Provide the [X, Y] coordinate of the cell's center where the given text is located.  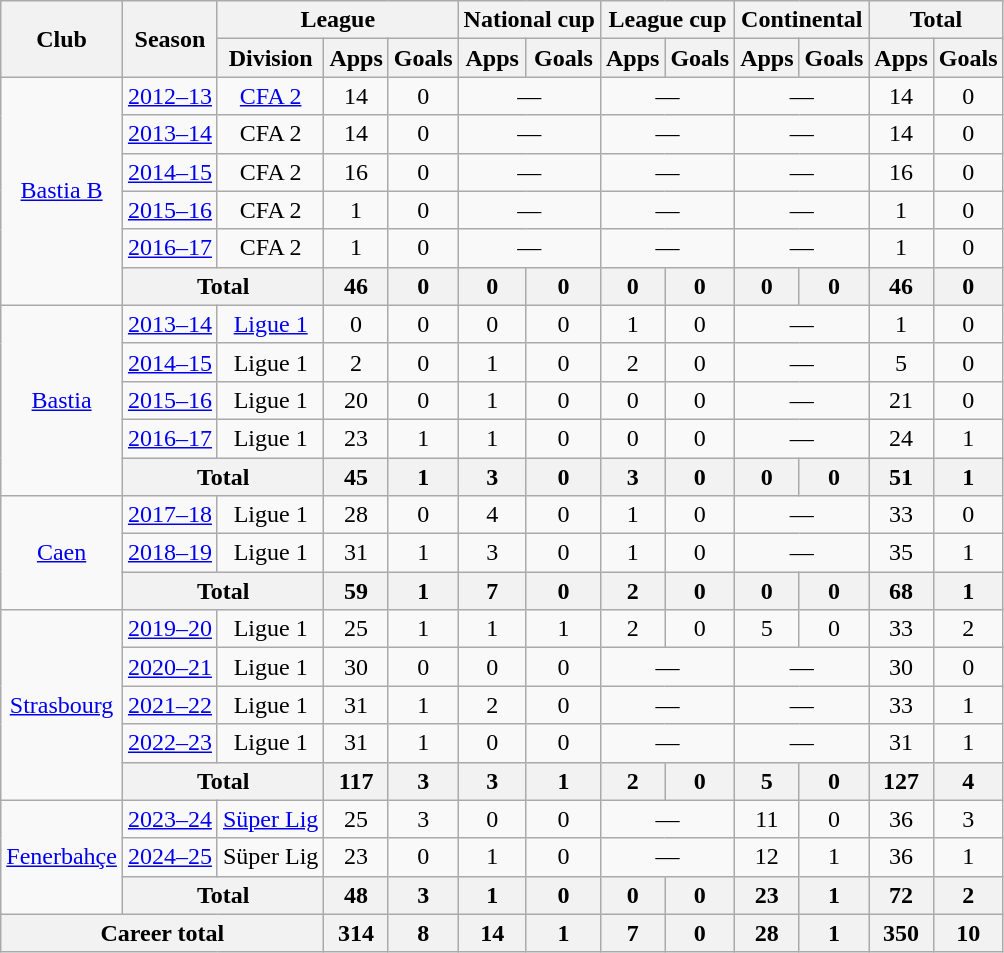
League [338, 20]
2012–13 [170, 96]
2022–23 [170, 743]
Strasbourg [62, 705]
51 [901, 477]
59 [356, 591]
10 [968, 933]
2018–19 [170, 553]
League cup [667, 20]
48 [356, 895]
35 [901, 553]
24 [901, 438]
350 [901, 933]
2019–20 [170, 629]
2021–22 [170, 705]
Division [270, 58]
8 [423, 933]
Club [62, 39]
127 [901, 781]
314 [356, 933]
20 [356, 400]
2017–18 [170, 515]
Season [170, 39]
National cup [529, 20]
2024–25 [170, 857]
117 [356, 781]
Bastia [62, 400]
Fenerbahçe [62, 857]
Continental [802, 20]
2020–21 [170, 667]
Caen [62, 553]
Career total [162, 933]
68 [901, 591]
Bastia B [62, 191]
72 [901, 895]
2023–24 [170, 819]
12 [767, 857]
45 [356, 477]
21 [901, 400]
11 [767, 819]
